For the text-containing cell, return its midpoint in [X, Y] coordinate format. 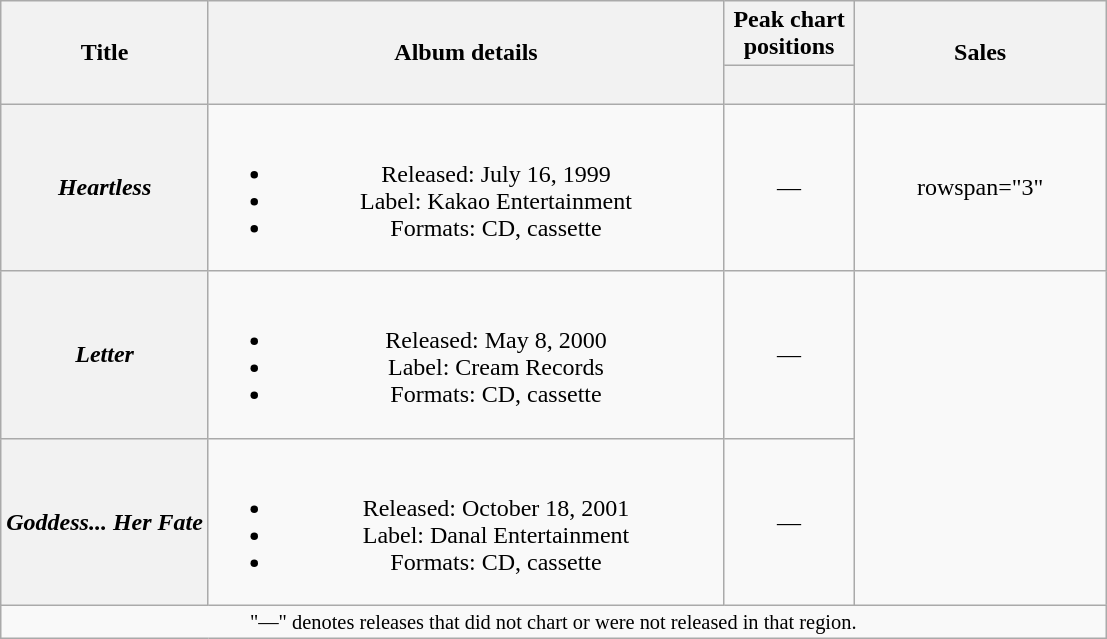
Peak chart positions [790, 34]
Released: October 18, 2001Label: Danal EntertainmentFormats: CD, cassette [466, 522]
Title [105, 52]
Released: July 16, 1999Label: Kakao EntertainmentFormats: CD, cassette [466, 188]
Heartless [105, 188]
"—" denotes releases that did not chart or were not released in that region. [554, 622]
Letter [105, 354]
Goddess... Her Fate [105, 522]
Sales [980, 52]
Album details [466, 52]
rowspan="3" [980, 188]
Released: May 8, 2000Label: Cream RecordsFormats: CD, cassette [466, 354]
